Locate the cell with the specified text and output its [X, Y] center coordinate. 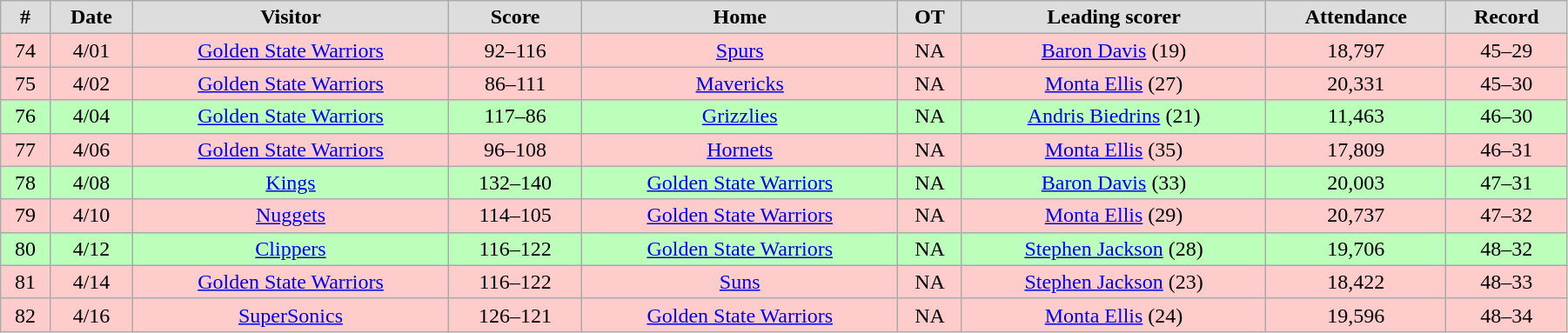
Kings [291, 183]
132–140 [515, 183]
OT [930, 17]
19,706 [1356, 249]
Baron Davis (19) [1114, 50]
18,422 [1356, 282]
45–30 [1506, 83]
47–32 [1506, 216]
20,737 [1356, 216]
Monta Ellis (29) [1114, 216]
4/06 [90, 150]
Baron Davis (33) [1114, 183]
17,809 [1356, 150]
# [26, 17]
78 [26, 183]
81 [26, 282]
48–32 [1506, 249]
74 [26, 50]
45–29 [1506, 50]
4/04 [90, 117]
80 [26, 249]
Home [740, 17]
4/08 [90, 183]
Andris Biedrins (21) [1114, 117]
48–34 [1506, 315]
Attendance [1356, 17]
Visitor [291, 17]
Date [90, 17]
77 [26, 150]
Monta Ellis (24) [1114, 315]
Suns [740, 282]
11,463 [1356, 117]
Hornets [740, 150]
Spurs [740, 50]
19,596 [1356, 315]
82 [26, 315]
4/16 [90, 315]
Clippers [291, 249]
Leading scorer [1114, 17]
86–111 [515, 83]
4/12 [90, 249]
Score [515, 17]
96–108 [515, 150]
46–30 [1506, 117]
18,797 [1356, 50]
4/10 [90, 216]
4/01 [90, 50]
48–33 [1506, 282]
114–105 [515, 216]
Stephen Jackson (28) [1114, 249]
92–116 [515, 50]
75 [26, 83]
4/14 [90, 282]
76 [26, 117]
Monta Ellis (35) [1114, 150]
117–86 [515, 117]
126–121 [515, 315]
Grizzlies [740, 117]
Monta Ellis (27) [1114, 83]
20,003 [1356, 183]
79 [26, 216]
Nuggets [291, 216]
47–31 [1506, 183]
46–31 [1506, 150]
SuperSonics [291, 315]
4/02 [90, 83]
Stephen Jackson (23) [1114, 282]
20,331 [1356, 83]
Record [1506, 17]
Mavericks [740, 83]
